Scan for the cell matching the given text and deliver its [X, Y] coordinate at center. 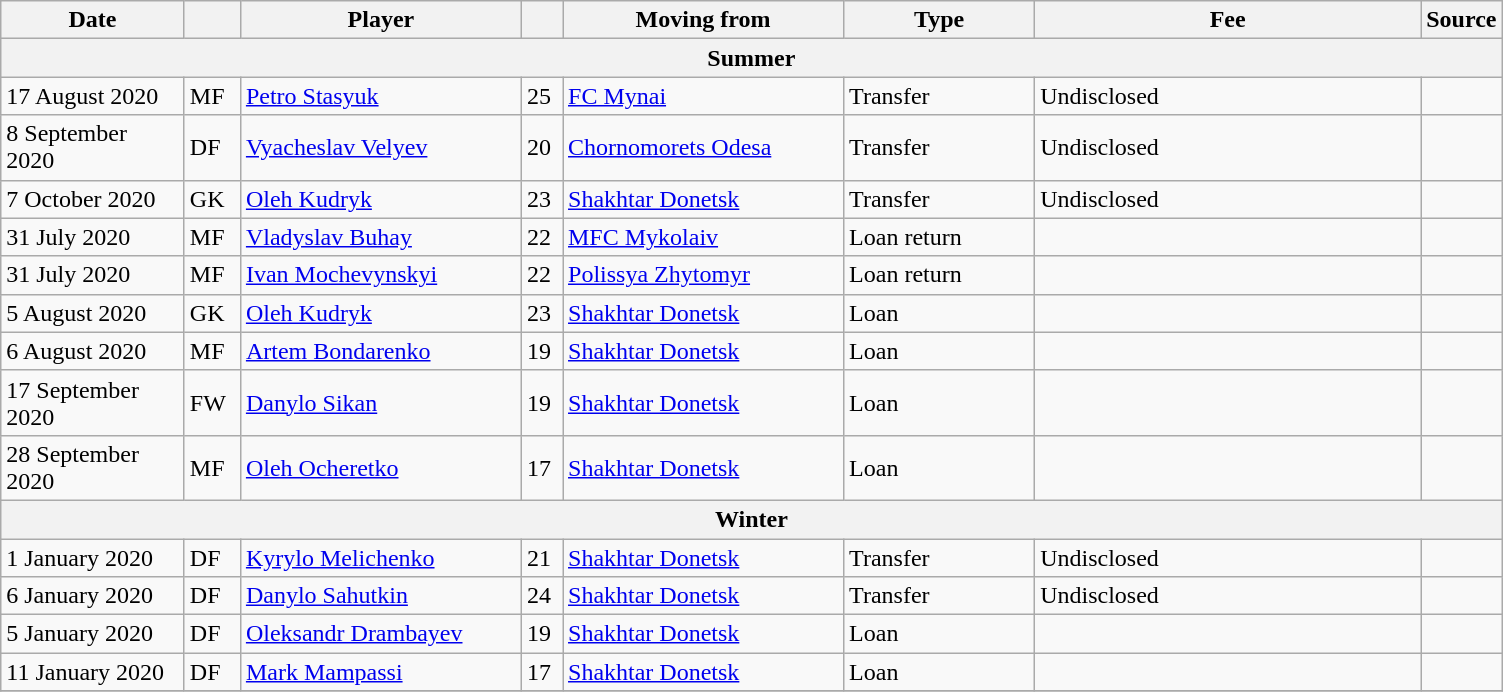
11 January 2020 [93, 672]
8 September 2020 [93, 148]
Date [93, 20]
1 January 2020 [93, 557]
Vladyslav Buhay [380, 237]
Petro Stasyuk [380, 96]
Oleh Ocheretko [380, 468]
25 [542, 96]
Kyrylo Melichenko [380, 557]
6 August 2020 [93, 351]
21 [542, 557]
Type [940, 20]
7 October 2020 [93, 199]
20 [542, 148]
5 August 2020 [93, 313]
Moving from [702, 20]
Oleksandr Drambayev [380, 634]
Fee [1228, 20]
Source [1462, 20]
Winter [752, 519]
Mark Mampassi [380, 672]
Summer [752, 58]
5 January 2020 [93, 634]
Danylo Sahutkin [380, 596]
Vyacheslav Velyev [380, 148]
Ivan Mochevynskyi [380, 275]
MFC Mykolaiv [702, 237]
Artem Bondarenko [380, 351]
17 September 2020 [93, 402]
Chornomorets Odesa [702, 148]
28 September 2020 [93, 468]
Polissya Zhytomyr [702, 275]
Player [380, 20]
17 August 2020 [93, 96]
FW [212, 402]
6 January 2020 [93, 596]
24 [542, 596]
FC Mynai [702, 96]
Danylo Sikan [380, 402]
